Search for the cell housing the specified text and yield its [x, y] center coordinate. 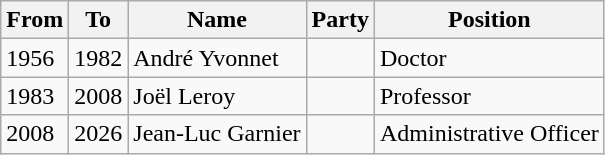
Doctor [489, 58]
Party [340, 20]
Professor [489, 96]
To [98, 20]
From [35, 20]
1982 [98, 58]
1956 [35, 58]
Name [217, 20]
Administrative Officer [489, 134]
2026 [98, 134]
André Yvonnet [217, 58]
Joël Leroy [217, 96]
1983 [35, 96]
Position [489, 20]
Jean-Luc Garnier [217, 134]
